For the text-containing cell, return its midpoint in (x, y) coordinate format. 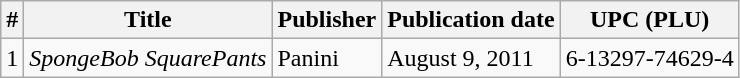
# (12, 20)
1 (12, 58)
Publication date (471, 20)
Title (148, 20)
Publisher (327, 20)
6-13297-74629-4 (650, 58)
SpongeBob SquarePants (148, 58)
UPC (PLU) (650, 20)
August 9, 2011 (471, 58)
Panini (327, 58)
